Output the (x, y) coordinate of the center of the cell containing the given text.  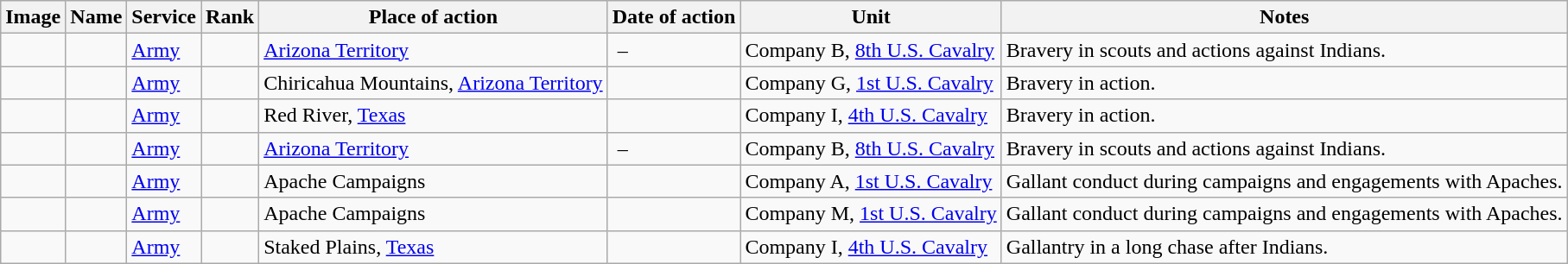
Place of action (434, 17)
Unit (871, 17)
Image (33, 17)
Company M, 1st U.S. Cavalry (871, 214)
Notes (1284, 17)
Red River, Texas (434, 116)
Company A, 1st U.S. Cavalry (871, 181)
Company G, 1st U.S. Cavalry (871, 83)
Date of action (674, 17)
Name (97, 17)
Service (164, 17)
Rank (230, 17)
Chiricahua Mountains, Arizona Territory (434, 83)
Staked Plains, Texas (434, 247)
Gallantry in a long chase after Indians. (1284, 247)
